Capture the cell that displays the provided text and extract its [X, Y] central coordinate. 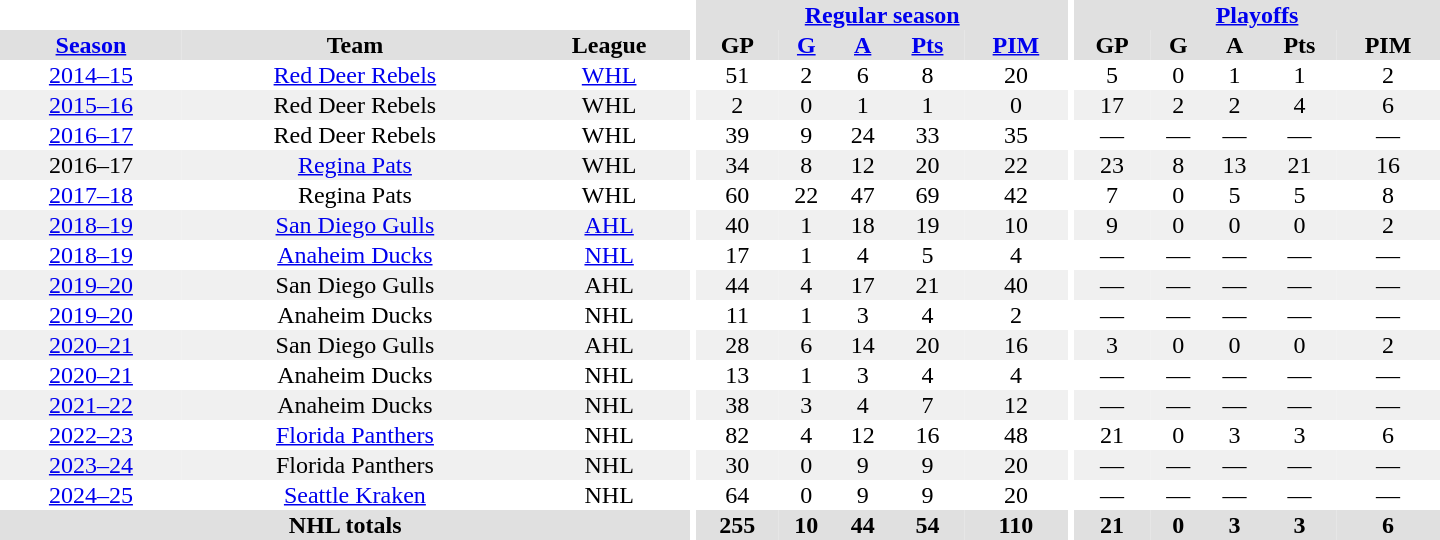
Season [91, 45]
2014–15 [91, 75]
Team [355, 45]
39 [738, 135]
2023–24 [91, 465]
69 [928, 195]
14 [862, 345]
2015–16 [91, 105]
42 [1016, 195]
110 [1016, 525]
35 [1016, 135]
Playoffs [1257, 15]
48 [1016, 435]
255 [738, 525]
82 [738, 435]
34 [738, 165]
11 [738, 315]
NHL totals [345, 525]
Regular season [882, 15]
64 [738, 495]
28 [738, 345]
33 [928, 135]
24 [862, 135]
23 [1112, 165]
18 [862, 225]
Seattle Kraken [355, 495]
2024–25 [91, 495]
47 [862, 195]
54 [928, 525]
2017–18 [91, 195]
51 [738, 75]
19 [928, 225]
60 [738, 195]
2022–23 [91, 435]
38 [738, 405]
30 [738, 465]
2021–22 [91, 405]
League [609, 45]
